For the text-containing cell, return its midpoint in [x, y] coordinate format. 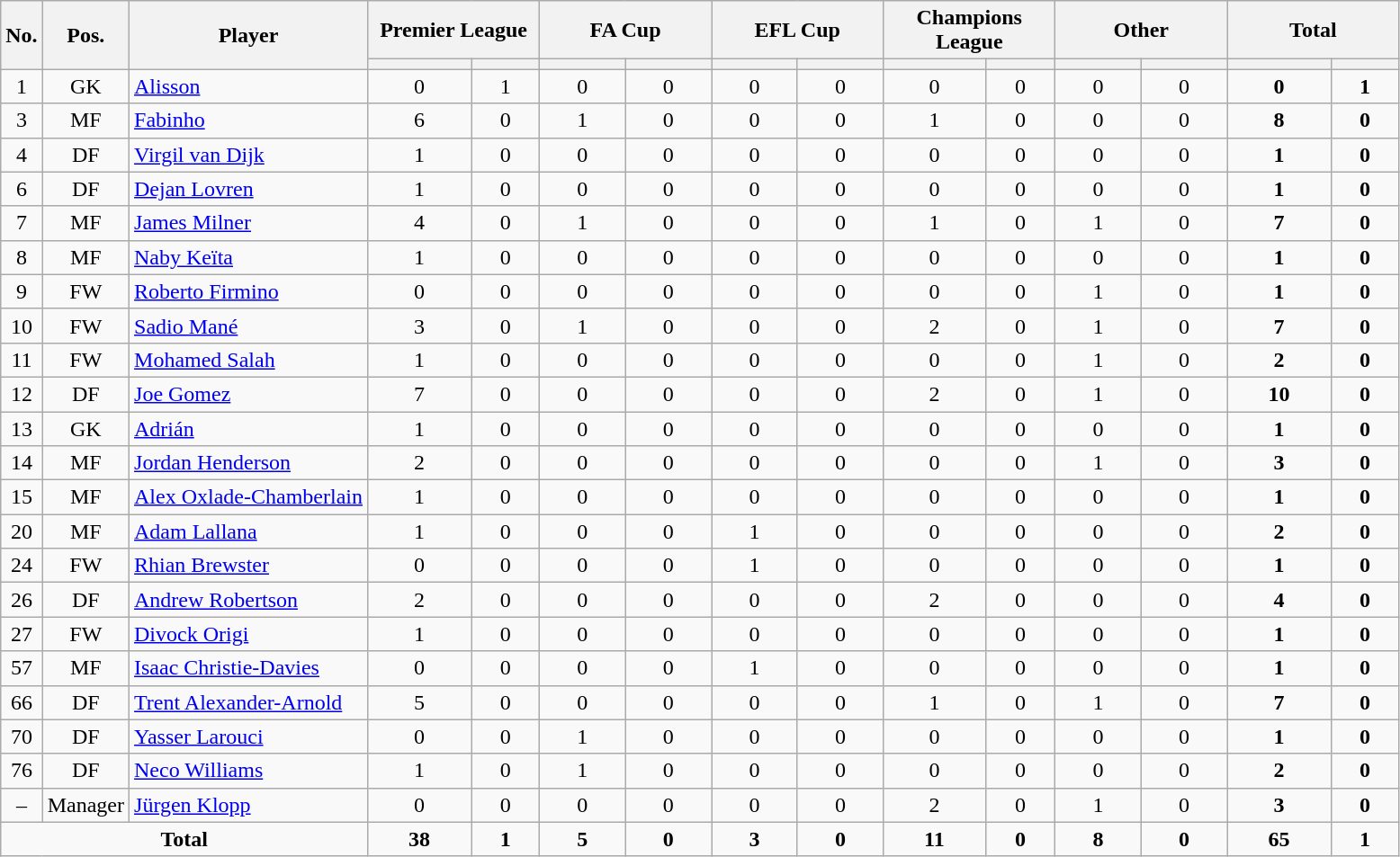
Mohamed Salah [248, 360]
– [22, 805]
Rhian Brewster [248, 566]
Alex Oxlade-Chamberlain [248, 497]
Neco Williams [248, 771]
Virgil van Dijk [248, 155]
76 [22, 771]
EFL Cup [797, 31]
Divock Origi [248, 634]
Dejan Lovren [248, 189]
Roberto Firmino [248, 291]
Naby Keïta [248, 257]
57 [22, 668]
66 [22, 702]
Alisson [248, 86]
12 [22, 394]
24 [22, 566]
Manager [85, 805]
65 [1279, 839]
Fabinho [248, 121]
Jordan Henderson [248, 463]
27 [22, 634]
FA Cup [626, 31]
Pos. [85, 35]
Isaac Christie-Davies [248, 668]
Jürgen Klopp [248, 805]
No. [22, 35]
26 [22, 600]
13 [22, 429]
Adam Lallana [248, 531]
Andrew Robertson [248, 600]
15 [22, 497]
Player [248, 35]
14 [22, 463]
James Milner [248, 223]
Premier League [453, 31]
Adrián [248, 429]
Champions League [970, 31]
38 [419, 839]
Other [1141, 31]
Trent Alexander-Arnold [248, 702]
20 [22, 531]
9 [22, 291]
Joe Gomez [248, 394]
70 [22, 736]
Yasser Larouci [248, 736]
Sadio Mané [248, 326]
